Extract the [X, Y] coordinate from the center of the cell holding the provided text.  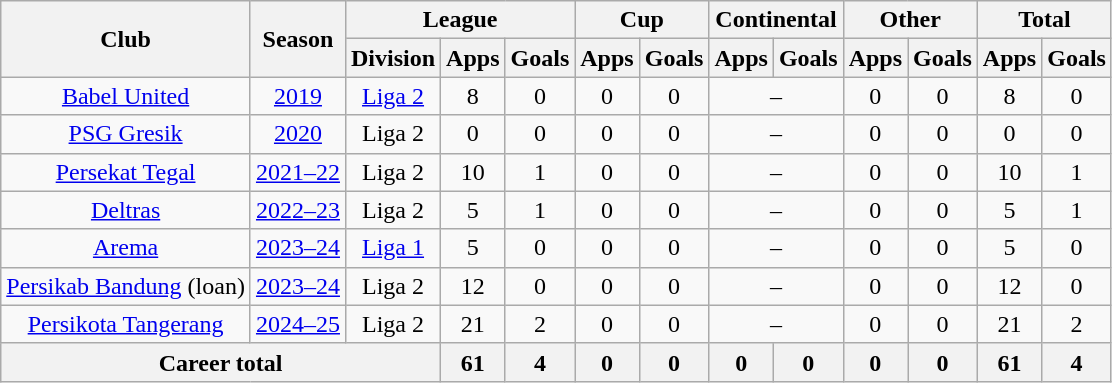
Liga 1 [392, 248]
Career total [221, 362]
Babel United [126, 96]
Cup [642, 20]
Persikota Tangerang [126, 324]
Continental [776, 20]
Other [910, 20]
2019 [298, 96]
PSG Gresik [126, 134]
Division [392, 58]
League [460, 20]
Total [1044, 20]
Club [126, 39]
2020 [298, 134]
2024–25 [298, 324]
2021–22 [298, 172]
Season [298, 39]
Persikab Bandung (loan) [126, 286]
Arema [126, 248]
Deltras [126, 210]
2022–23 [298, 210]
Persekat Tegal [126, 172]
